Detect which cell encompasses the target text, then output its (x, y) center coordinate. 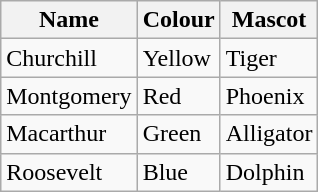
Roosevelt (69, 172)
Churchill (69, 58)
Dolphin (269, 172)
Yellow (178, 58)
Macarthur (69, 134)
Red (178, 96)
Colour (178, 20)
Mascot (269, 20)
Tiger (269, 58)
Name (69, 20)
Phoenix (269, 96)
Alligator (269, 134)
Blue (178, 172)
Green (178, 134)
Montgomery (69, 96)
